Scan for the cell matching the given text and deliver its [x, y] coordinate at center. 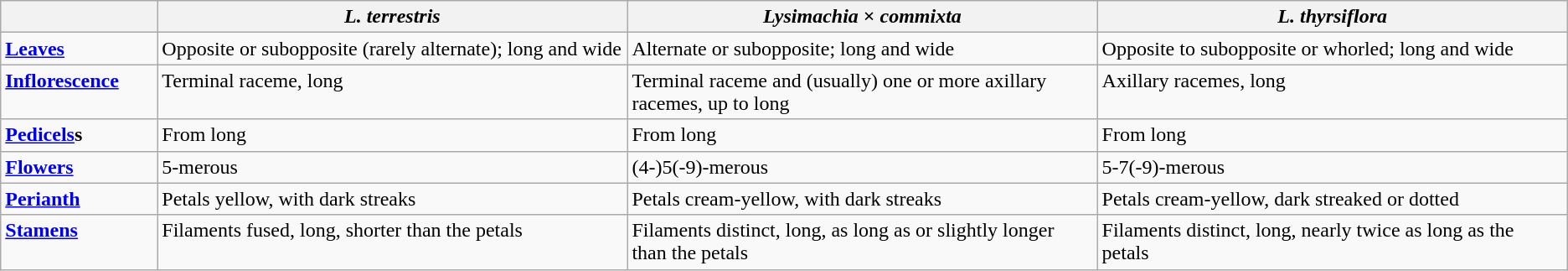
Lysimachia × commixta [863, 17]
5-merous [392, 167]
Petals yellow, with dark streaks [392, 199]
Filaments distinct, long, nearly twice as long as the petals [1332, 242]
Leaves [79, 49]
Opposite or subopposite (rarely alternate); long and wide [392, 49]
Flowers [79, 167]
Terminal raceme and (usually) one or more axillary racemes, up to long [863, 92]
L. thyrsiflora [1332, 17]
Petals cream-yellow, dark streaked or dotted [1332, 199]
Inflorescence [79, 92]
5-7(-9)-merous [1332, 167]
Terminal raceme, long [392, 92]
(4-)5(-9)-merous [863, 167]
Filaments fused, long, shorter than the petals [392, 242]
Petals cream-yellow, with dark streaks [863, 199]
Stamens [79, 242]
Perianth [79, 199]
Alternate or subopposite; long and wide [863, 49]
Pedicelss [79, 135]
L. terrestris [392, 17]
Opposite to subopposite or whorled; long and wide [1332, 49]
Filaments distinct, long, as long as or slightly longer than the petals [863, 242]
Axillary racemes, long [1332, 92]
